Search for the cell housing the specified text and yield its (x, y) center coordinate. 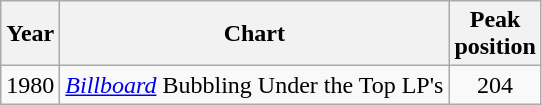
Year (30, 34)
Peakposition (495, 34)
Chart (254, 34)
1980 (30, 85)
204 (495, 85)
Billboard Bubbling Under the Top LP's (254, 85)
